Return the [X, Y] coordinate for the center point of the cell that contains the specified text.  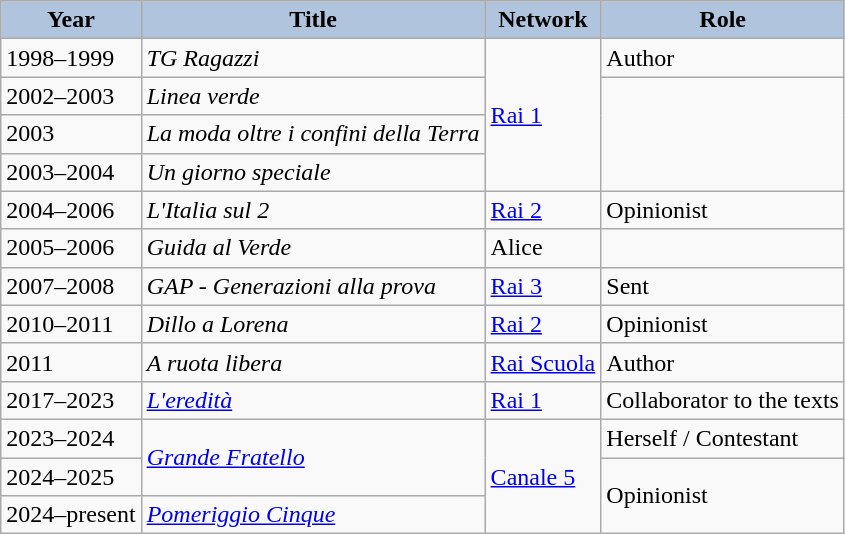
Dillo a Lorena [313, 324]
2024–present [71, 515]
L'eredità [313, 400]
La moda oltre i confini della Terra [313, 134]
Pomeriggio Cinque [313, 515]
2003–2004 [71, 172]
Linea verde [313, 96]
GAP - Generazioni alla prova [313, 286]
Guida al Verde [313, 248]
2002–2003 [71, 96]
Grande Fratello [313, 457]
Rai 3 [543, 286]
Rai Scuola [543, 362]
Network [543, 20]
A ruota libera [313, 362]
Un giorno speciale [313, 172]
2017–2023 [71, 400]
2023–2024 [71, 438]
L'Italia sul 2 [313, 210]
2011 [71, 362]
1998–1999 [71, 58]
2007–2008 [71, 286]
Herself / Contestant [723, 438]
2003 [71, 134]
2024–2025 [71, 477]
Collaborator to the texts [723, 400]
Role [723, 20]
2004–2006 [71, 210]
2005–2006 [71, 248]
2010–2011 [71, 324]
Year [71, 20]
Title [313, 20]
TG Ragazzi [313, 58]
Canale 5 [543, 476]
Sent [723, 286]
Alice [543, 248]
